Search for the cell housing the specified text and yield its (x, y) center coordinate. 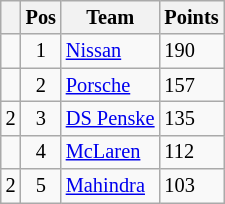
5 (41, 186)
3 (41, 118)
1 (41, 51)
103 (191, 186)
Porsche (110, 85)
Mahindra (110, 186)
157 (191, 85)
112 (191, 152)
Nissan (110, 51)
4 (41, 152)
190 (191, 51)
DS Penske (110, 118)
Team (110, 17)
Points (191, 17)
McLaren (110, 152)
135 (191, 118)
Pos (41, 17)
